Detect which cell encompasses the target text, then output its (x, y) center coordinate. 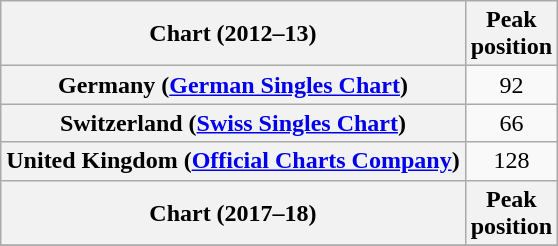
Chart (2017–18) (233, 212)
Switzerland (Swiss Singles Chart) (233, 123)
128 (511, 161)
United Kingdom (Official Charts Company) (233, 161)
Germany (German Singles Chart) (233, 85)
92 (511, 85)
66 (511, 123)
Chart (2012–13) (233, 34)
